Return (x, y) of the center of cell containing provided text 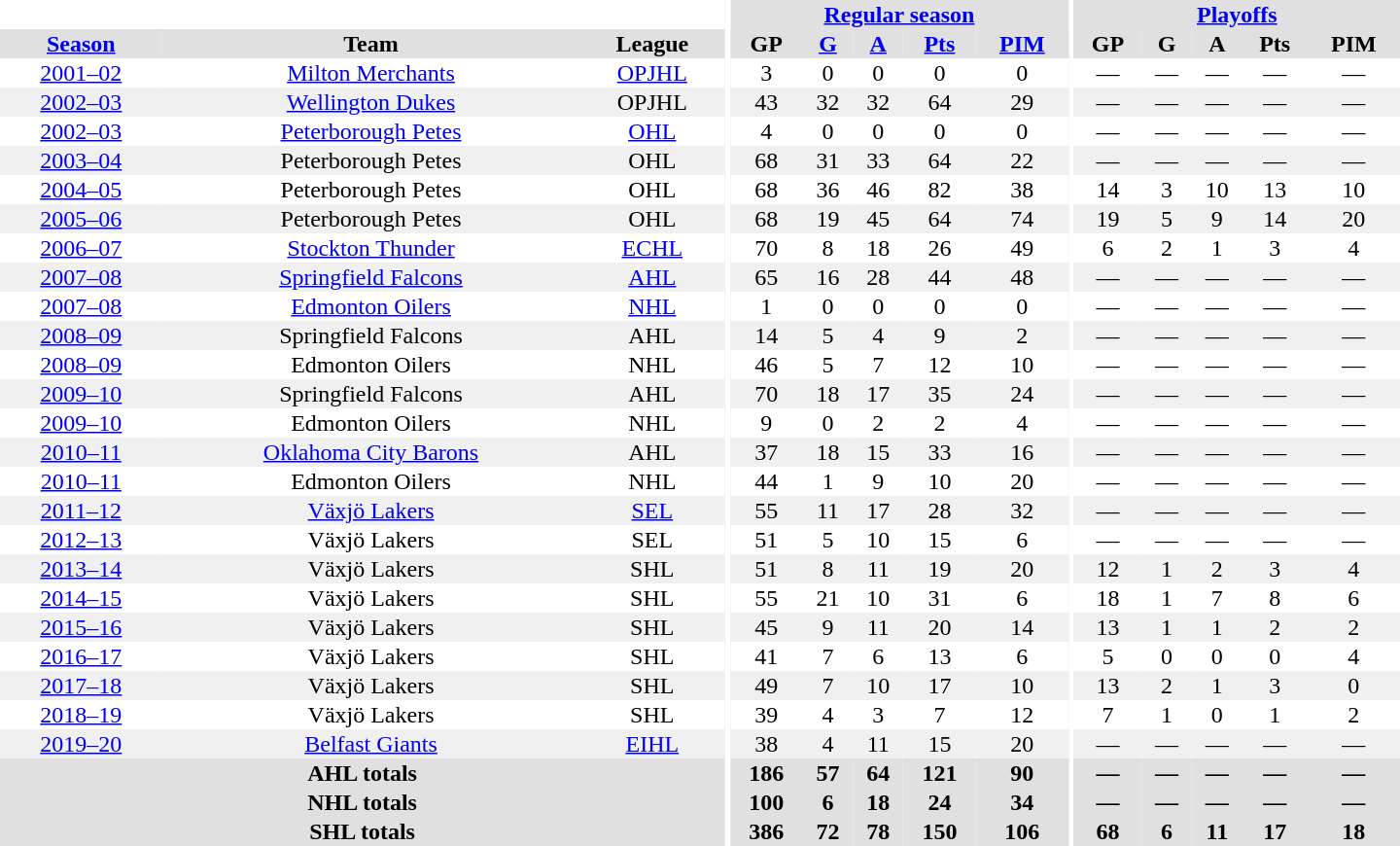
65 (766, 277)
2014–15 (82, 598)
2013–14 (82, 569)
AHL totals (362, 773)
Belfast Giants (371, 744)
82 (939, 190)
48 (1023, 277)
41 (766, 656)
121 (939, 773)
2003–04 (82, 160)
2012–13 (82, 540)
72 (828, 831)
57 (828, 773)
106 (1023, 831)
SHL totals (362, 831)
Oklahoma City Barons (371, 452)
29 (1023, 102)
43 (766, 102)
2004–05 (82, 190)
Regular season (899, 15)
22 (1023, 160)
35 (939, 394)
386 (766, 831)
Wellington Dukes (371, 102)
2015–16 (82, 627)
186 (766, 773)
2016–17 (82, 656)
Milton Merchants (371, 73)
21 (828, 598)
2005–06 (82, 219)
EIHL (651, 744)
Playoffs (1237, 15)
74 (1023, 219)
League (651, 44)
Team (371, 44)
150 (939, 831)
2017–18 (82, 686)
39 (766, 715)
36 (828, 190)
2018–19 (82, 715)
2001–02 (82, 73)
ECHL (651, 248)
NHL totals (362, 802)
Stockton Thunder (371, 248)
34 (1023, 802)
90 (1023, 773)
2011–12 (82, 511)
78 (878, 831)
37 (766, 452)
100 (766, 802)
26 (939, 248)
2019–20 (82, 744)
Season (82, 44)
2006–07 (82, 248)
